From the cell containing the given text, extract its center point as [X, Y] coordinate. 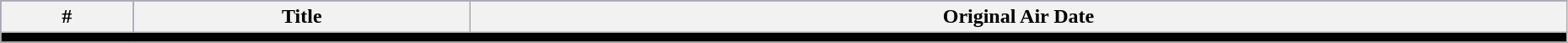
Original Air Date [1019, 17]
Title [302, 17]
# [67, 17]
